Capture the cell that displays the provided text and extract its (x, y) central coordinate. 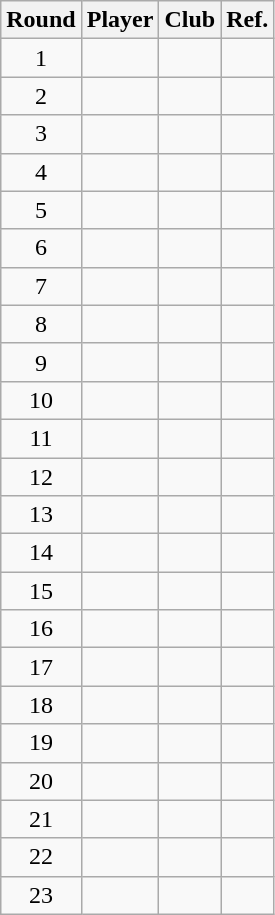
21 (41, 819)
Round (41, 20)
22 (41, 857)
12 (41, 477)
8 (41, 324)
Club (190, 20)
7 (41, 286)
Player (120, 20)
16 (41, 629)
3 (41, 134)
11 (41, 438)
4 (41, 172)
23 (41, 895)
9 (41, 362)
5 (41, 210)
14 (41, 553)
2 (41, 96)
Ref. (248, 20)
18 (41, 705)
19 (41, 743)
20 (41, 781)
15 (41, 591)
10 (41, 400)
13 (41, 515)
1 (41, 58)
17 (41, 667)
6 (41, 248)
